Output the (x, y) coordinate of the center of the cell containing the given text.  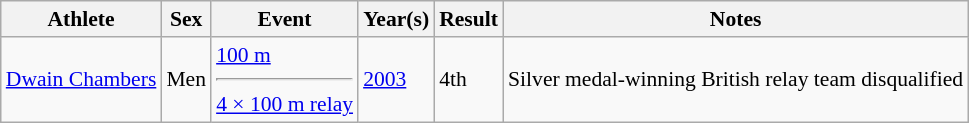
Athlete (82, 19)
Men (186, 80)
Event (284, 19)
Sex (186, 19)
Dwain Chambers (82, 80)
Result (468, 19)
Silver medal-winning British relay team disqualified (736, 80)
100 m4 × 100 m relay (284, 80)
2003 (396, 80)
4th (468, 80)
Year(s) (396, 19)
Notes (736, 19)
